Find where the given text appears and provide that cell's center as (x, y) coordinate. 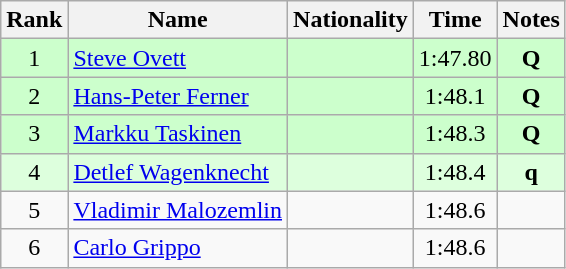
Vladimir Malozemlin (178, 210)
Carlo Grippo (178, 248)
Rank (34, 20)
q (531, 172)
4 (34, 172)
Time (455, 20)
Nationality (351, 20)
6 (34, 248)
Hans-Peter Ferner (178, 96)
1:48.3 (455, 134)
1:48.4 (455, 172)
5 (34, 210)
1 (34, 58)
Notes (531, 20)
Steve Ovett (178, 58)
Detlef Wagenknecht (178, 172)
2 (34, 96)
1:48.1 (455, 96)
1:47.80 (455, 58)
Name (178, 20)
3 (34, 134)
Markku Taskinen (178, 134)
